Provide the (X, Y) coordinate of the cell's center where the given text is located.  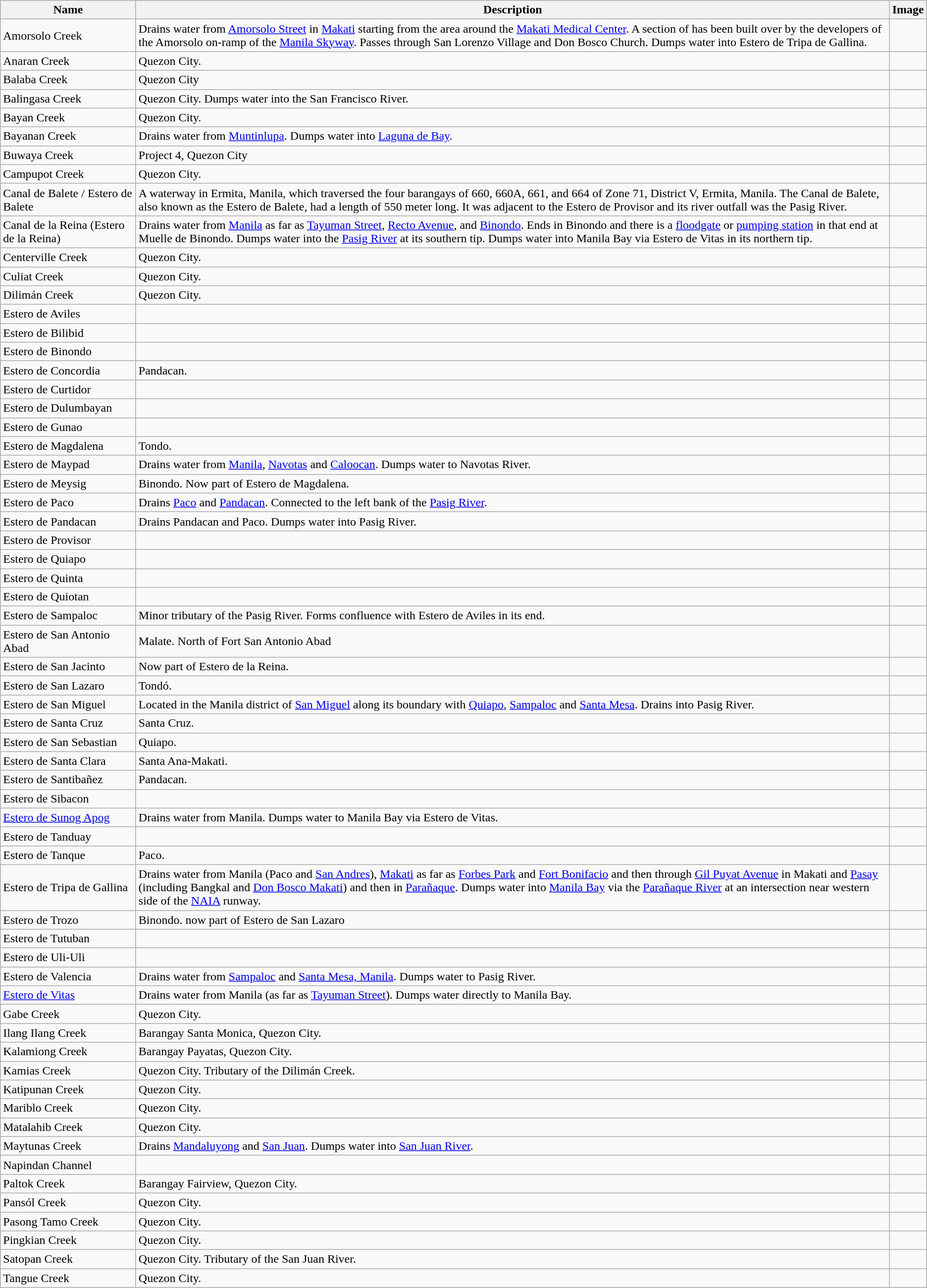
Estero de Sunog Apog (68, 817)
Estero de San Lazaro (68, 686)
Estero de Vitas (68, 995)
Drains water from Muntinlupa. Dumps water into Laguna de Bay. (513, 136)
Canal de la Reina (Estero de la Reina) (68, 232)
Paltok Creek (68, 1183)
Pansól Creek (68, 1202)
Dilimán Creek (68, 295)
Gabe Creek (68, 1014)
Quiapo. (513, 742)
Drains water from Sampaloc and Santa Mesa, Manila. Dumps water to Pasig River. (513, 976)
Binondo. now part of Estero de San Lazaro (513, 920)
Bayan Creek (68, 117)
Tondó. (513, 686)
Estero de Quiotan (68, 597)
Barangay Santa Monica, Quezon City. (513, 1033)
Estero de Trozo (68, 920)
Estero de Bilibid (68, 333)
Bayanan Creek (68, 136)
Estero de Santibañez (68, 780)
Name (68, 10)
Estero de San Jacinto (68, 667)
Mariblo Creek (68, 1108)
Barangay Payatas, Quezon City. (513, 1052)
Estero de Maypad (68, 465)
Estero de Santa Cruz (68, 723)
Balaba Creek (68, 80)
Centerville Creek (68, 257)
Anaran Creek (68, 61)
Estero de Tutuban (68, 939)
Estero de Pandacan (68, 521)
Estero de Tripa de Gallina (68, 887)
Description (513, 10)
Binondo. Now part of Estero de Magdalena. (513, 483)
Tondo. (513, 446)
Matalahib Creek (68, 1127)
Estero de San Sebastian (68, 742)
Santa Ana-Makati. (513, 761)
Maytunas Creek (68, 1146)
Barangay Fairview, Quezon City. (513, 1183)
Quezon City. Tributary of the Dilimán Creek. (513, 1071)
Estero de Dulumbayan (68, 408)
Estero de San Miguel (68, 704)
Estero de Quiapo (68, 559)
Estero de Tanque (68, 855)
Satopan Creek (68, 1259)
Kamias Creek (68, 1071)
Estero de Binondo (68, 352)
Buwaya Creek (68, 155)
Estero de Quinta (68, 578)
Santa Cruz. (513, 723)
Now part of Estero de la Reina. (513, 667)
Estero de Valencia (68, 976)
Malate. North of Fort San Antonio Abad (513, 641)
Estero de Santa Clara (68, 761)
Estero de Sampaloc (68, 616)
Estero de San Antonio Abad (68, 641)
Pingkian Creek (68, 1240)
Project 4, Quezon City (513, 155)
Drains water from Manila (as far as Tayuman Street). Dumps water directly to Manila Bay. (513, 995)
Estero de Gunao (68, 427)
Quezon City. Dumps water into the San Francisco River. (513, 99)
Estero de Magdalena (68, 446)
Quezon City (513, 80)
Pasong Tamo Creek (68, 1221)
Estero de Curtidor (68, 389)
Located in the Manila district of San Miguel along its boundary with Quiapo, Sampaloc and Santa Mesa. Drains into Pasig River. (513, 704)
Image (908, 10)
Drains Paco and Pandacan. Connected to the left bank of the Pasig River. (513, 502)
Minor tributary of the Pasig River. Forms confluence with Estero de Aviles in its end. (513, 616)
Canal de Balete / Estero de Balete (68, 199)
Balingasa Creek (68, 99)
Estero de Uli-Uli (68, 958)
Napindan Channel (68, 1165)
Estero de Sibacon (68, 799)
Kalamiong Creek (68, 1052)
Estero de Concordia (68, 371)
Paco. (513, 855)
Estero de Tanduay (68, 836)
Estero de Aviles (68, 314)
Estero de Provisor (68, 540)
Quezon City. Tributary of the San Juan River. (513, 1259)
Amorsolo Creek (68, 36)
Drains water from Manila, Navotas and Caloocan. Dumps water to Navotas River. (513, 465)
Campupot Creek (68, 174)
Drains Pandacan and Paco. Dumps water into Pasig River. (513, 521)
Katipunan Creek (68, 1089)
Tangue Creek (68, 1278)
Estero de Meysig (68, 483)
Culiat Creek (68, 276)
Ilang Ilang Creek (68, 1033)
Drains water from Manila. Dumps water to Manila Bay via Estero de Vitas. (513, 817)
Estero de Paco (68, 502)
Drains Mandaluyong and San Juan. Dumps water into San Juan River. (513, 1146)
